Search for the cell housing the specified text and yield its [X, Y] center coordinate. 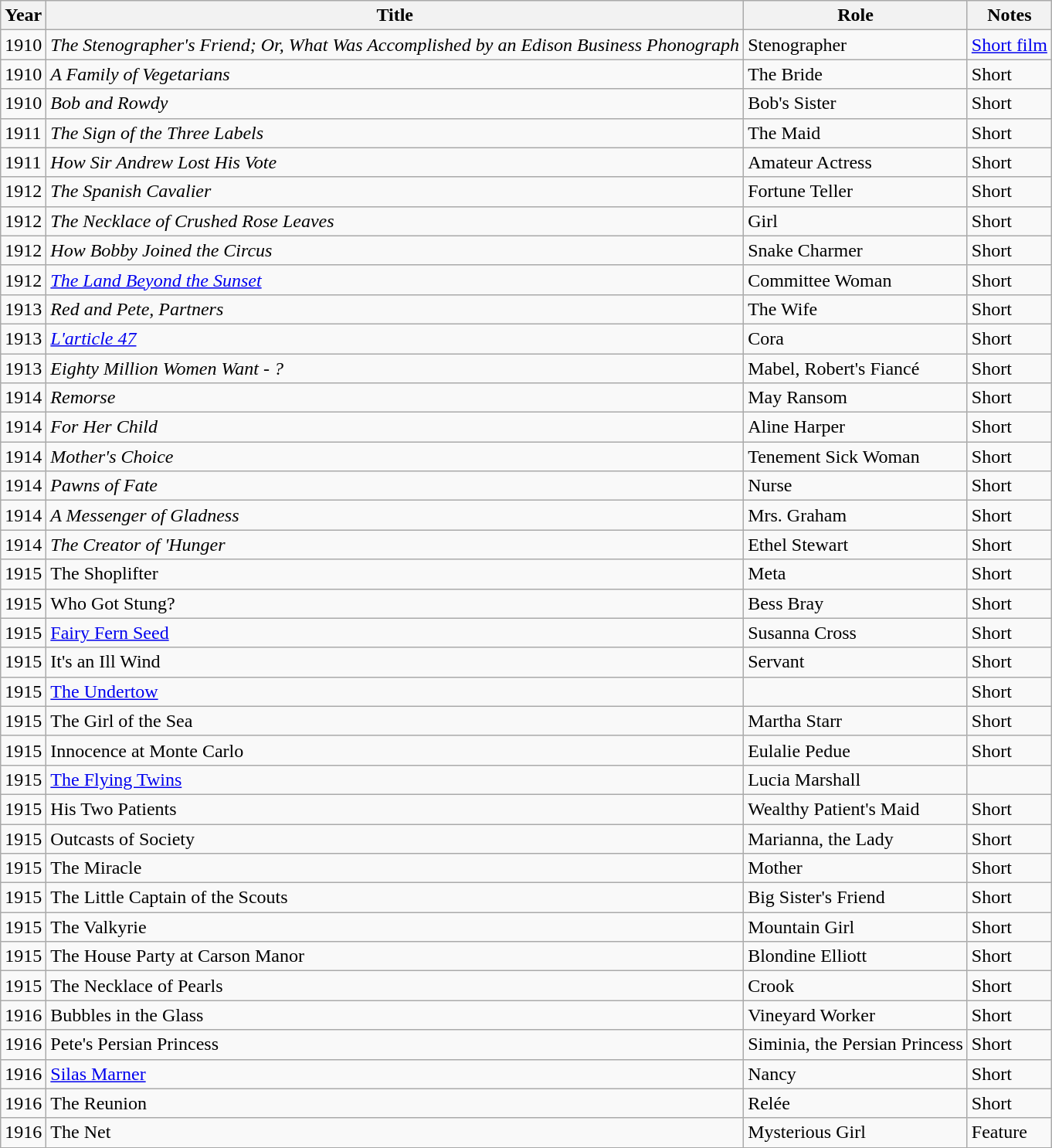
The Shoplifter [395, 574]
Nancy [856, 1074]
Red and Pete, Partners [395, 309]
The Girl of the Sea [395, 721]
Marianna, the Lady [856, 838]
Crook [856, 986]
Eighty Million Women Want - ? [395, 369]
Big Sister's Friend [856, 898]
Notes [1009, 15]
The Reunion [395, 1103]
Short film [1009, 45]
Fairy Fern Seed [395, 633]
For Her Child [395, 427]
L'article 47 [395, 338]
Innocence at Monte Carlo [395, 750]
The Land Beyond the Sunset [395, 280]
Mountain Girl [856, 927]
Tenement Sick Woman [856, 457]
The Bride [856, 74]
Outcasts of Society [395, 838]
Snake Charmer [856, 250]
Committee Woman [856, 280]
The Sign of the Three Labels [395, 133]
Title [395, 15]
Who Got Stung? [395, 603]
Bob's Sister [856, 104]
The Net [395, 1133]
Vineyard Worker [856, 1015]
His Two Patients [395, 809]
The Creator of 'Hunger [395, 545]
The Spanish Cavalier [395, 192]
The Little Captain of the Scouts [395, 898]
Amateur Actress [856, 162]
The Necklace of Crushed Rose Leaves [395, 221]
A Family of Vegetarians [395, 74]
A Messenger of Gladness [395, 515]
Relée [856, 1103]
The Stenographer's Friend; Or, What Was Accomplished by an Edison Business Phonograph [395, 45]
The Flying Twins [395, 779]
The Necklace of Pearls [395, 986]
Mabel, Robert's Fiancé [856, 369]
Year [23, 15]
The Wife [856, 309]
Girl [856, 221]
Stenographer [856, 45]
The House Party at Carson Manor [395, 956]
Bob and Rowdy [395, 104]
Pawns of Fate [395, 486]
Cora [856, 338]
Remorse [395, 398]
May Ransom [856, 398]
Servant [856, 662]
Mrs. Graham [856, 515]
Silas Marner [395, 1074]
The Maid [856, 133]
Blondine Elliott [856, 956]
Pete's Persian Princess [395, 1044]
It's an Ill Wind [395, 662]
Bubbles in the Glass [395, 1015]
The Undertow [395, 691]
Susanna Cross [856, 633]
Nurse [856, 486]
The Miracle [395, 868]
How Bobby Joined the Circus [395, 250]
Feature [1009, 1133]
How Sir Andrew Lost His Vote [395, 162]
Martha Starr [856, 721]
Mother [856, 868]
Meta [856, 574]
Mother's Choice [395, 457]
Fortune Teller [856, 192]
Eulalie Pedue [856, 750]
Mysterious Girl [856, 1133]
The Valkyrie [395, 927]
Siminia, the Persian Princess [856, 1044]
Lucia Marshall [856, 779]
Ethel Stewart [856, 545]
Role [856, 15]
Aline Harper [856, 427]
Bess Bray [856, 603]
Wealthy Patient's Maid [856, 809]
